Provide the [X, Y] coordinate of the cell's center where the given text is located.  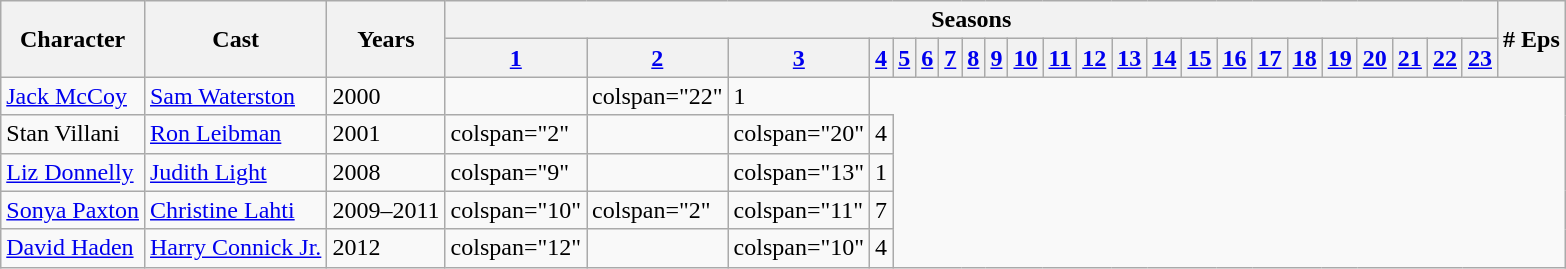
8 [974, 58]
Character [73, 39]
# Eps [1532, 39]
colspan="11" [799, 210]
11 [1060, 58]
2 [658, 58]
6 [928, 58]
9 [996, 58]
3 [799, 58]
Seasons [971, 20]
colspan="13" [799, 172]
20 [1374, 58]
Cast [235, 39]
Stan Villani [73, 134]
15 [1200, 58]
Judith Light [235, 172]
Years [386, 39]
colspan="20" [799, 134]
2012 [386, 248]
23 [1480, 58]
Christine Lahti [235, 210]
5 [904, 58]
2001 [386, 134]
colspan="9" [516, 172]
19 [1340, 58]
13 [1130, 58]
2008 [386, 172]
21 [1410, 58]
18 [1304, 58]
David Haden [73, 248]
Harry Connick Jr. [235, 248]
10 [1026, 58]
Jack McCoy [73, 96]
12 [1094, 58]
Ron Leibman [235, 134]
22 [1444, 58]
Sonya Paxton [73, 210]
colspan="22" [658, 96]
14 [1164, 58]
colspan="12" [516, 248]
Sam Waterston [235, 96]
17 [1270, 58]
2000 [386, 96]
16 [1234, 58]
Liz Donnelly [73, 172]
2009–2011 [386, 210]
